Find where the given text appears and provide that cell's center as (X, Y) coordinate. 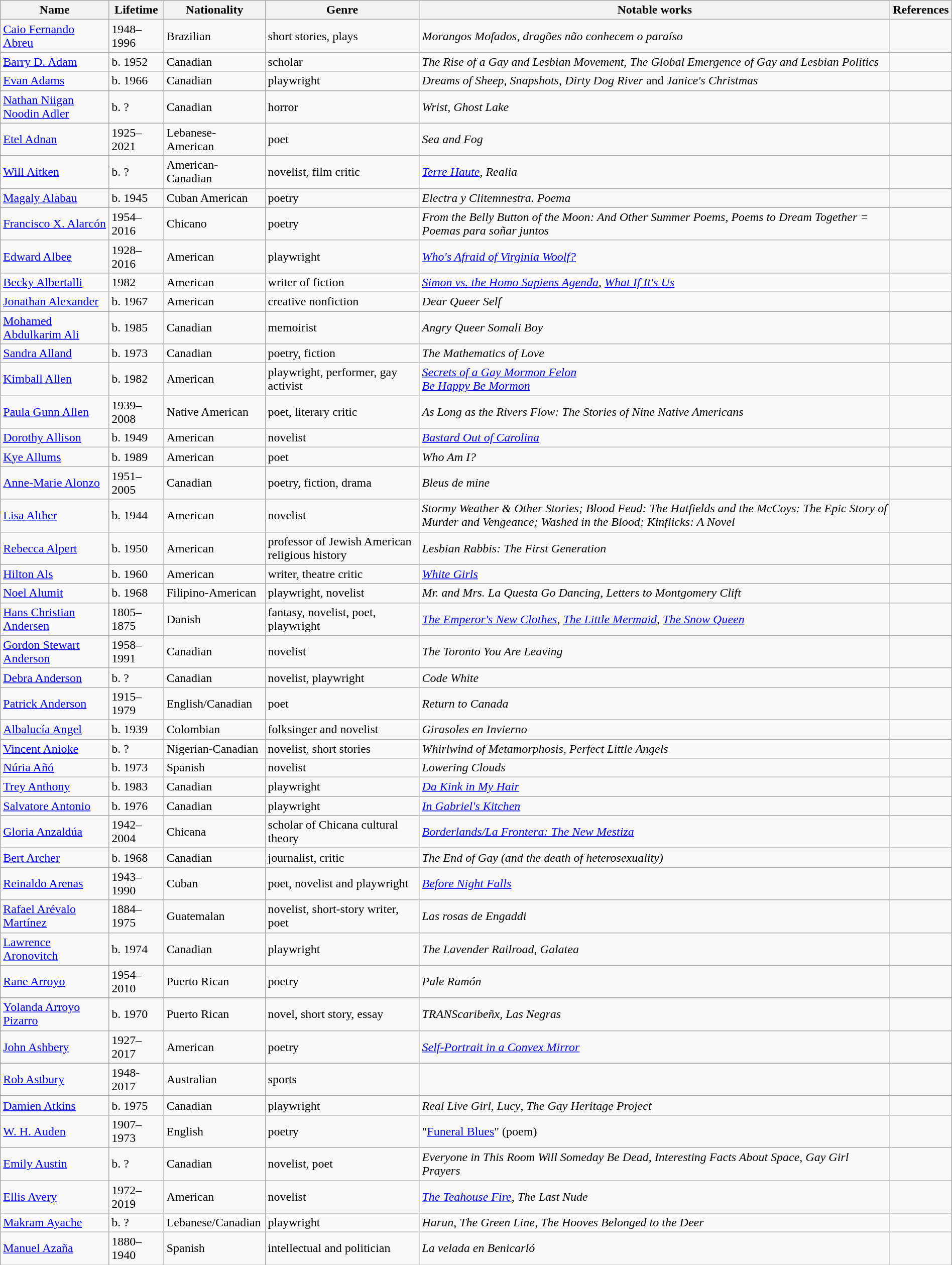
Guatemalan (214, 916)
short stories, plays (342, 36)
Mr. and Mrs. La Questa Go Dancing, Letters to Montgomery Clift (655, 593)
Filipino-American (214, 593)
Jonathan Alexander (55, 301)
Noel Alumit (55, 593)
Da Kink in My Hair (655, 787)
1943–1990 (137, 884)
Wrist, Ghost Lake (655, 106)
Secrets of a Gay Mormon Felon Be Happy Be Mormon (655, 380)
Rafael Arévalo Martínez (55, 916)
b. 1989 (137, 457)
b. 1945 (137, 198)
b. 1949 (137, 438)
sports (342, 1080)
Evan Adams (55, 81)
TRANScaribeñx, Las Negras (655, 1014)
b. 1950 (137, 548)
1948-2017 (137, 1080)
b. 1976 (137, 806)
Bastard Out of Carolina (655, 438)
Vincent Anioke (55, 749)
novelist, poet (342, 1164)
1925–2021 (137, 140)
playwright, novelist (342, 593)
poet, literary critic (342, 412)
Lifetime (137, 10)
Edward Albee (55, 256)
1880–1940 (137, 1248)
b. 1960 (137, 574)
Morangos Mofados, dragões não conhecem o paraíso (655, 36)
Colombian (214, 729)
Emily Austin (55, 1164)
Native American (214, 412)
The Mathematics of Love (655, 354)
Everyone in This Room Will Someday Be Dead, Interesting Facts About Space, Gay Girl Prayers (655, 1164)
1958–1991 (137, 652)
Damien Atkins (55, 1105)
Cuban American (214, 198)
Yolanda Arroyo Pizarro (55, 1014)
Ellis Avery (55, 1196)
Lebanese-American (214, 140)
folksinger and novelist (342, 729)
Núria Añó (55, 768)
b. 1966 (137, 81)
Dreams of Sheep, Snapshots, Dirty Dog River and Janice's Christmas (655, 81)
fantasy, novelist, poet, playwright (342, 619)
b. 1944 (137, 515)
Kye Allums (55, 457)
b. 1974 (137, 949)
1954–2010 (137, 981)
Notable works (655, 10)
John Ashbery (55, 1047)
Nathan Niigan Noodin Adler (55, 106)
Will Aitken (55, 172)
playwright, performer, gay activist (342, 380)
professor of Jewish American religious history (342, 548)
writer of fiction (342, 282)
Bert Archer (55, 858)
memoirist (342, 327)
writer, theatre critic (342, 574)
English/Canadian (214, 703)
Simon vs. the Homo Sapiens Agenda, What If It's Us (655, 282)
b. 1975 (137, 1105)
b. 1952 (137, 62)
Sea and Fog (655, 140)
Nationality (214, 10)
Who Am I? (655, 457)
novelist, short stories (342, 749)
Electra y Clitemnestra. Poema (655, 198)
1915–1979 (137, 703)
Dear Queer Self (655, 301)
Caio Fernando Abreu (55, 36)
Etel Adnan (55, 140)
The Emperor's New Clothes, The Little Mermaid, The Snow Queen (655, 619)
Gordon Stewart Anderson (55, 652)
Lawrence Aronovitch (55, 949)
novelist, film critic (342, 172)
Salvatore Antonio (55, 806)
Chicano (214, 224)
Mohamed Abdulkarim Ali (55, 327)
Code White (655, 677)
Lebanese/Canadian (214, 1223)
1927–2017 (137, 1047)
Dorothy Allison (55, 438)
Sandra Alland (55, 354)
1951–2005 (137, 483)
The End of Gay (and the death of heterosexuality) (655, 858)
Australian (214, 1080)
Patrick Anderson (55, 703)
1948–1996 (137, 36)
Barry D. Adam (55, 62)
b. 1983 (137, 787)
1972–2019 (137, 1196)
Chicana (214, 832)
Whirlwind of Metamorphosis, Perfect Little Angels (655, 749)
poetry, fiction (342, 354)
Genre (342, 10)
From the Belly Button of the Moon: And Other Summer Poems, Poems to Dream Together = Poemas para soñar juntos (655, 224)
American-Canadian (214, 172)
1982 (137, 282)
Lesbian Rabbis: The First Generation (655, 548)
Anne-Marie Alonzo (55, 483)
Makram Ayache (55, 1223)
Lisa Alther (55, 515)
Girasoles en Invierno (655, 729)
Brazilian (214, 36)
Rebecca Alpert (55, 548)
La velada en Benicarló (655, 1248)
b. 1967 (137, 301)
The Teahouse Fire, The Last Nude (655, 1196)
Terre Haute, Realia (655, 172)
Las rosas de Engaddi (655, 916)
Harun, The Green Line, The Hooves Belonged to the Deer (655, 1223)
Rane Arroyo (55, 981)
poetry, fiction, drama (342, 483)
Name (55, 10)
Self-Portrait in a Convex Mirror (655, 1047)
Borderlands/La Frontera: The New Mestiza (655, 832)
b. 1985 (137, 327)
"Funeral Blues" (poem) (655, 1131)
Hans Christian Andersen (55, 619)
Debra Anderson (55, 677)
Rob Astbury (55, 1080)
b. 1970 (137, 1014)
Magaly Alabau (55, 198)
As Long as the Rivers Flow: The Stories of Nine Native Americans (655, 412)
scholar (342, 62)
journalist, critic (342, 858)
Becky Albertalli (55, 282)
Real Live Girl, Lucy, The Gay Heritage Project (655, 1105)
Cuban (214, 884)
Pale Ramón (655, 981)
1942–2004 (137, 832)
Paula Gunn Allen (55, 412)
1805–1875 (137, 619)
In Gabriel's Kitchen (655, 806)
Albalucía Angel (55, 729)
Trey Anthony (55, 787)
Reinaldo Arenas (55, 884)
Danish (214, 619)
Bleus de mine (655, 483)
References (921, 10)
W. H. Auden (55, 1131)
b. 1939 (137, 729)
Nigerian-Canadian (214, 749)
Return to Canada (655, 703)
White Girls (655, 574)
intellectual and politician (342, 1248)
scholar of Chicana cultural theory (342, 832)
Before Night Falls (655, 884)
1954–2016 (137, 224)
English (214, 1131)
The Rise of a Gay and Lesbian Movement, The Global Emergence of Gay and Lesbian Politics (655, 62)
novel, short story, essay (342, 1014)
1907–1973 (137, 1131)
Kimball Allen (55, 380)
novelist, short-story writer, poet (342, 916)
1928–2016 (137, 256)
novelist, playwright (342, 677)
horror (342, 106)
Angry Queer Somali Boy (655, 327)
creative nonfiction (342, 301)
The Lavender Railroad, Galatea (655, 949)
Who's Afraid of Virginia Woolf? (655, 256)
b. 1982 (137, 380)
Gloria Anzaldúa (55, 832)
poet, novelist and playwright (342, 884)
Hilton Als (55, 574)
The Toronto You Are Leaving (655, 652)
Francisco X. Alarcón (55, 224)
Manuel Azaña (55, 1248)
1939–2008 (137, 412)
1884–1975 (137, 916)
Lowering Clouds (655, 768)
